Pinpoint the cell where the given text exists, returning its [X, Y] midpoint coordinate. 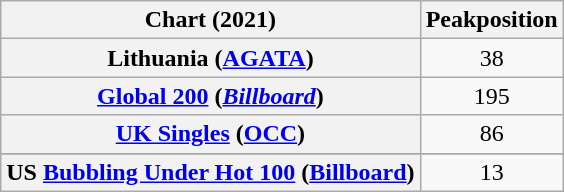
Global 200 (Billboard) [210, 96]
Lithuania (AGATA) [210, 58]
13 [492, 172]
86 [492, 134]
38 [492, 58]
195 [492, 96]
US Bubbling Under Hot 100 (Billboard) [210, 172]
Peakposition [492, 20]
Chart (2021) [210, 20]
UK Singles (OCC) [210, 134]
